Search for the cell housing the specified text and yield its (x, y) center coordinate. 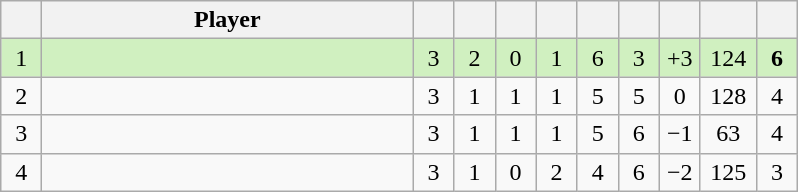
125 (728, 172)
Player (228, 20)
−1 (680, 134)
−2 (680, 172)
124 (728, 58)
+3 (680, 58)
63 (728, 134)
128 (728, 96)
